For the text-containing cell, return its midpoint in (x, y) coordinate format. 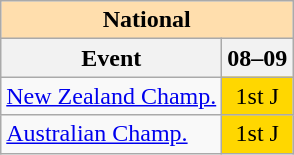
Australian Champ. (112, 134)
National (147, 20)
Event (112, 58)
08–09 (258, 58)
New Zealand Champ. (112, 96)
